Extract the (X, Y) coordinate from the center of the cell holding the provided text.  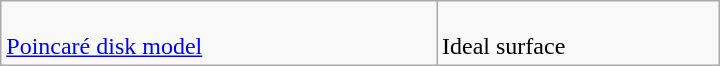
Ideal surface (578, 34)
Poincaré disk model (219, 34)
